Output the (x, y) coordinate of the center of the cell containing the given text.  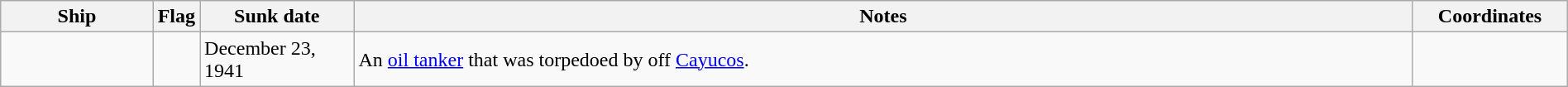
December 23, 1941 (277, 60)
An oil tanker that was torpedoed by off Cayucos. (883, 60)
Ship (77, 17)
Sunk date (277, 17)
Notes (883, 17)
Flag (176, 17)
Coordinates (1490, 17)
